Capture the cell that displays the provided text and extract its (x, y) central coordinate. 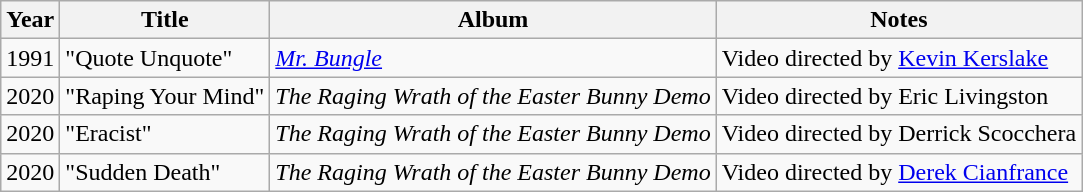
Mr. Bungle (493, 58)
Video directed by Derrick Scocchera (898, 134)
"Sudden Death" (165, 172)
Video directed by Derek Cianfrance (898, 172)
"Quote Unquote" (165, 58)
Video directed by Eric Livingston (898, 96)
Notes (898, 20)
"Eracist" (165, 134)
Title (165, 20)
"Raping Your Mind" (165, 96)
Year (30, 20)
Album (493, 20)
Video directed by Kevin Kerslake (898, 58)
1991 (30, 58)
